Pinpoint the cell where the given text exists, returning its (x, y) midpoint coordinate. 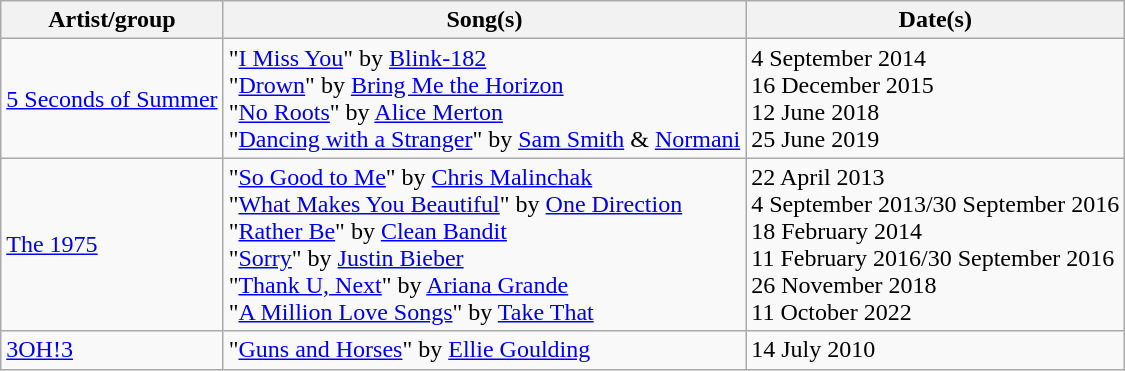
"Guns and Horses" by Ellie Goulding (484, 350)
"I Miss You" by Blink-182"Drown" by Bring Me the Horizon"No Roots" by Alice Merton "Dancing with a Stranger" by Sam Smith & Normani (484, 98)
Artist/group (112, 20)
4 September 2014 16 December 201512 June 201825 June 2019 (936, 98)
14 July 2010 (936, 350)
Song(s) (484, 20)
The 1975 (112, 244)
5 Seconds of Summer (112, 98)
Date(s) (936, 20)
22 April 20134 September 2013/30 September 201618 February 201411 February 2016/30 September 201626 November 201811 October 2022 (936, 244)
3OH!3 (112, 350)
